Determine the (X, Y) coordinate at the center of the cell enclosing the given text.  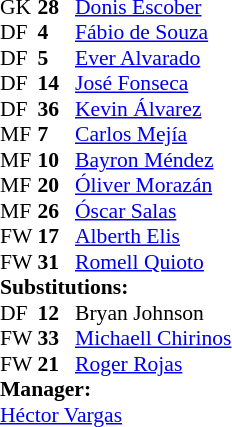
20 (57, 185)
17 (57, 237)
José Fonseca (153, 83)
14 (57, 83)
36 (57, 109)
4 (57, 33)
21 (57, 364)
Óliver Morazán (153, 185)
7 (57, 135)
12 (57, 313)
Carlos Mejía (153, 135)
33 (57, 339)
Romell Quioto (153, 262)
Kevin Álvarez (153, 109)
26 (57, 211)
Bayron Méndez (153, 160)
Roger Rojas (153, 364)
Substitutions: (116, 287)
Ever Alvarado (153, 58)
Óscar Salas (153, 211)
Alberth Elis (153, 237)
5 (57, 58)
Fábio de Souza (153, 33)
Bryan Johnson (153, 313)
10 (57, 160)
31 (57, 262)
Manager: (116, 389)
Michaell Chirinos (153, 339)
